Return (X, Y) of the center of cell containing provided text 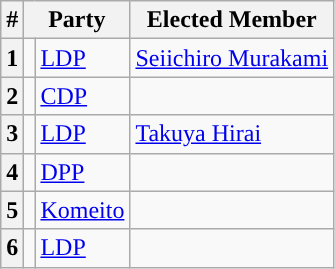
Seiichiro Murakami (232, 58)
Takuya Hirai (232, 134)
3 (12, 134)
CDP (82, 96)
Elected Member (232, 20)
6 (12, 248)
2 (12, 96)
Komeito (82, 210)
1 (12, 58)
4 (12, 172)
# (12, 20)
Party (77, 20)
5 (12, 210)
DPP (82, 172)
